Determine the (x, y) coordinate at the center of the cell enclosing the given text.  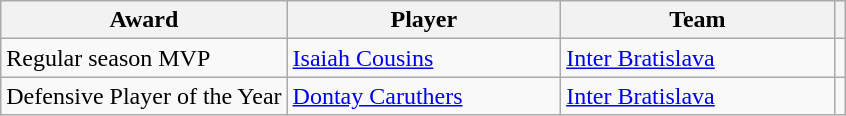
Defensive Player of the Year (144, 96)
Regular season MVP (144, 58)
Team (698, 20)
Isaiah Cousins (424, 58)
Player (424, 20)
Dontay Caruthers (424, 96)
Award (144, 20)
